Pinpoint the cell where the given text exists, returning its [x, y] midpoint coordinate. 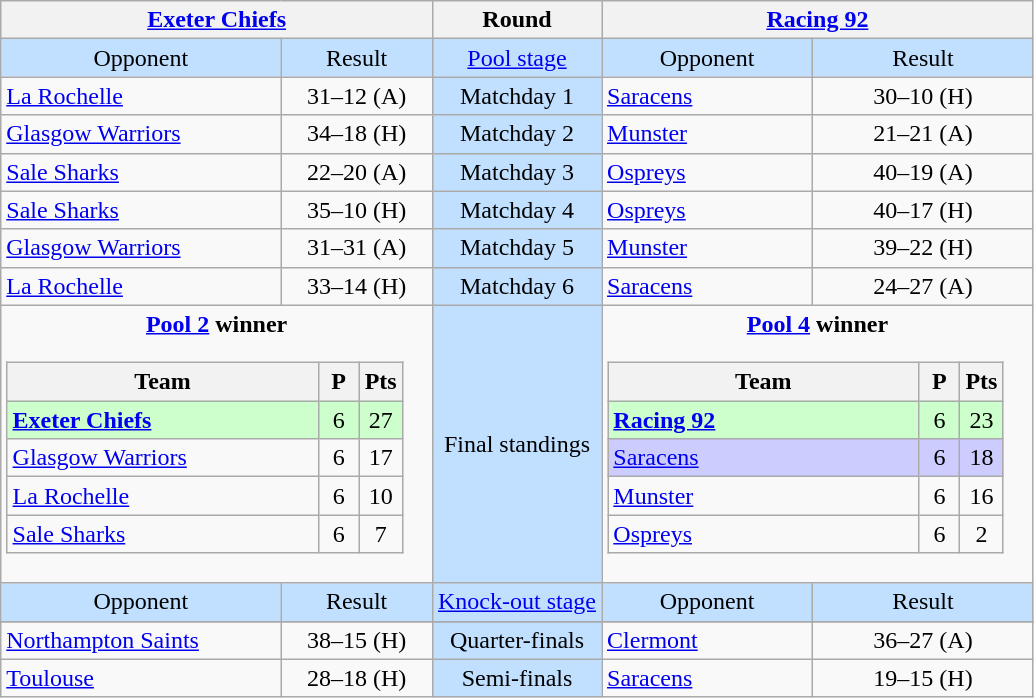
Matchday 2 [516, 134]
Toulouse [141, 678]
38–15 (H) [357, 640]
Matchday 4 [516, 210]
39–22 (H) [924, 248]
19–15 (H) [924, 678]
Clermont [708, 640]
Semi-finals [516, 678]
18 [982, 458]
28–18 (H) [357, 678]
21–21 (A) [924, 134]
36–27 (A) [924, 640]
Matchday 1 [516, 96]
10 [380, 496]
Pool 4 winner Team P Pts Racing 92 6 23 Saracens 6 18 Munster 6 16 Ospreys 6 2 [818, 444]
17 [380, 458]
33–14 (H) [357, 286]
34–18 (H) [357, 134]
Pool 2 winner Team P Pts Exeter Chiefs 6 27 Glasgow Warriors 6 17 La Rochelle 6 10 Sale Sharks 6 7 [217, 444]
Matchday 6 [516, 286]
30–10 (H) [924, 96]
22–20 (A) [357, 172]
Matchday 3 [516, 172]
Matchday 5 [516, 248]
35–10 (H) [357, 210]
40–17 (H) [924, 210]
Final standings [516, 444]
Knock-out stage [516, 602]
2 [982, 534]
27 [380, 420]
23 [982, 420]
Pool stage [516, 58]
Quarter-finals [516, 640]
Round [516, 20]
31–31 (A) [357, 248]
24–27 (A) [924, 286]
40–19 (A) [924, 172]
7 [380, 534]
Northampton Saints [141, 640]
16 [982, 496]
31–12 (A) [357, 96]
